Detect which cell encompasses the target text, then output its [X, Y] center coordinate. 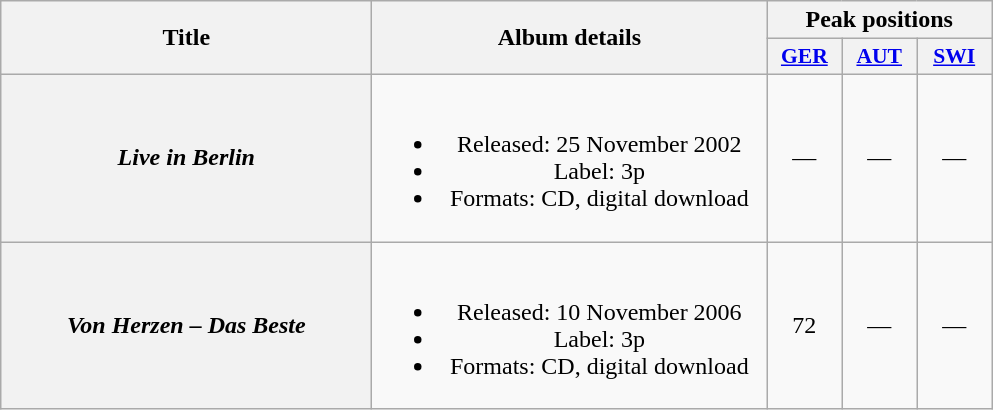
AUT [880, 57]
GER [804, 57]
Title [186, 38]
72 [804, 326]
Released: 10 November 2006Label: 3pFormats: CD, digital download [570, 326]
Live in Berlin [186, 158]
Album details [570, 38]
SWI [954, 57]
Von Herzen – Das Beste [186, 326]
Peak positions [880, 20]
Released: 25 November 2002Label: 3pFormats: CD, digital download [570, 158]
